Scan for the cell matching the given text and deliver its (X, Y) coordinate at center. 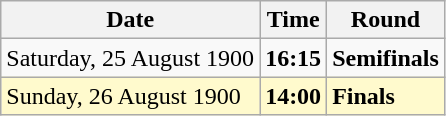
14:00 (294, 96)
Sunday, 26 August 1900 (130, 96)
Time (294, 20)
Finals (386, 96)
Semifinals (386, 58)
Date (130, 20)
Round (386, 20)
Saturday, 25 August 1900 (130, 58)
16:15 (294, 58)
